Extract the [X, Y] coordinate from the center of the cell holding the provided text.  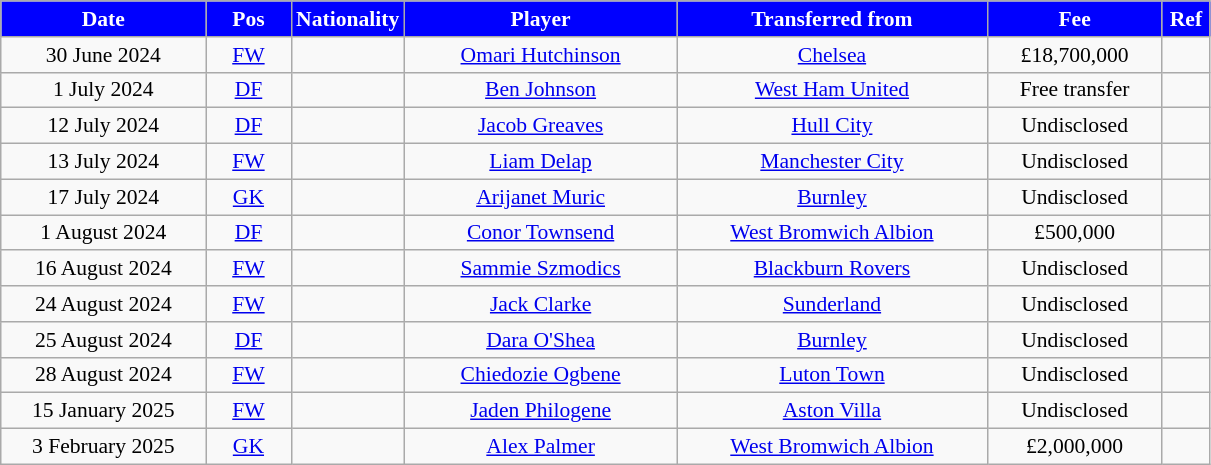
Sunderland [832, 304]
Chelsea [832, 55]
Arijanet Muric [540, 197]
Blackburn Rovers [832, 269]
Sammie Szmodics [540, 269]
Dara O'Shea [540, 340]
16 August 2024 [104, 269]
Fee [1074, 19]
28 August 2024 [104, 375]
Conor Townsend [540, 233]
Nationality [348, 19]
Date [104, 19]
Player [540, 19]
30 June 2024 [104, 55]
3 February 2025 [104, 447]
15 January 2025 [104, 411]
Jack Clarke [540, 304]
£2,000,000 [1074, 447]
24 August 2024 [104, 304]
17 July 2024 [104, 197]
25 August 2024 [104, 340]
1 July 2024 [104, 90]
Aston Villa [832, 411]
Alex Palmer [540, 447]
Luton Town [832, 375]
Ref [1186, 19]
Hull City [832, 126]
Omari Hutchinson [540, 55]
West Ham United [832, 90]
Manchester City [832, 162]
Free transfer [1074, 90]
1 August 2024 [104, 233]
Chiedozie Ogbene [540, 375]
Transferred from [832, 19]
Jaden Philogene [540, 411]
£500,000 [1074, 233]
13 July 2024 [104, 162]
Jacob Greaves [540, 126]
Pos [248, 19]
Liam Delap [540, 162]
Ben Johnson [540, 90]
12 July 2024 [104, 126]
£18,700,000 [1074, 55]
